Find where the given text appears and provide that cell's center as (X, Y) coordinate. 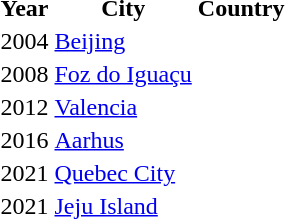
Valencia (123, 107)
Foz do Iguaçu (123, 74)
Aarhus (123, 140)
Beijing (123, 41)
Quebec City (123, 173)
